For the text-containing cell, return its midpoint in (X, Y) coordinate format. 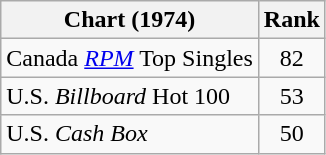
Chart (1974) (130, 20)
82 (292, 58)
Rank (292, 20)
U.S. Cash Box (130, 134)
50 (292, 134)
53 (292, 96)
U.S. Billboard Hot 100 (130, 96)
Canada RPM Top Singles (130, 58)
